Scan for the cell matching the given text and deliver its [x, y] coordinate at center. 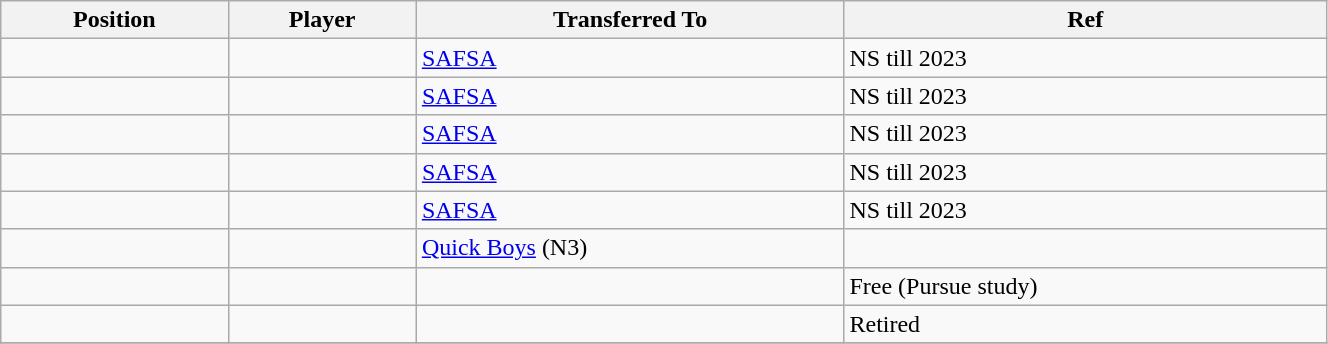
Transferred To [630, 20]
Quick Boys (N3) [630, 248]
Position [114, 20]
Free (Pursue study) [1086, 286]
Player [322, 20]
Ref [1086, 20]
Retired [1086, 324]
